Pinpoint the cell where the given text exists, returning its [X, Y] midpoint coordinate. 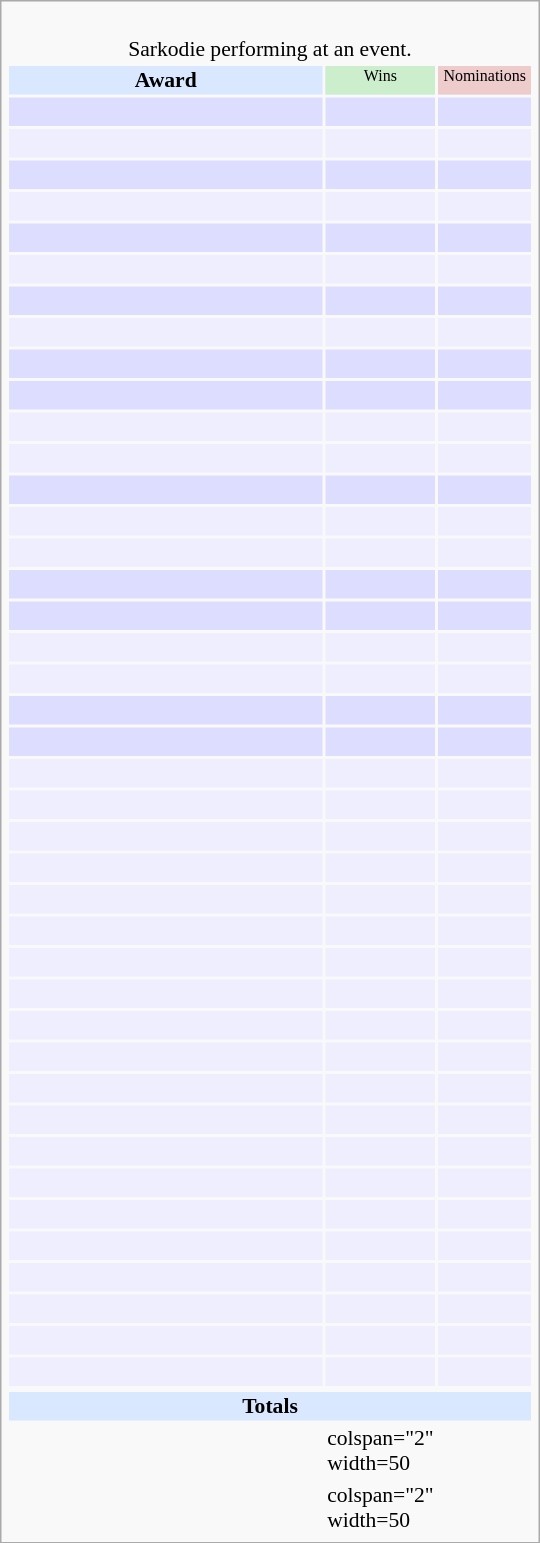
Wins [381, 80]
Award [166, 80]
Totals [270, 1406]
Nominations [484, 80]
Sarkodie performing at an event. [270, 36]
